Return (x, y) of the center of cell containing provided text 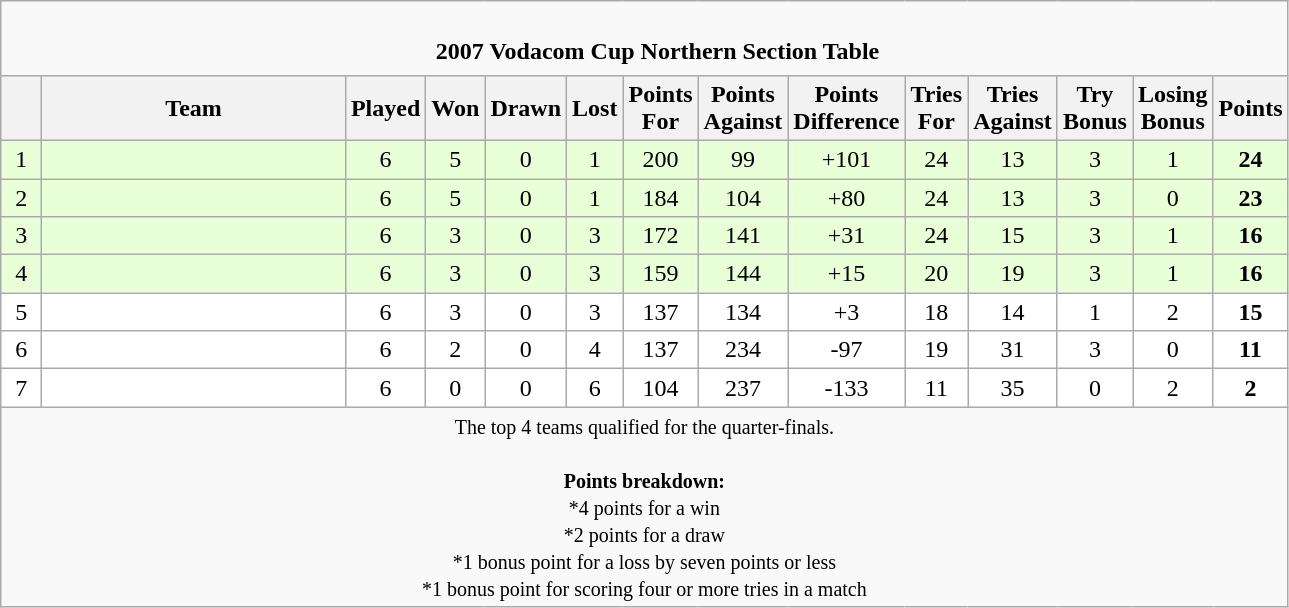
99 (743, 159)
+31 (846, 236)
Lost (595, 108)
184 (660, 197)
Won (456, 108)
-97 (846, 350)
23 (1250, 197)
Try Bonus (1094, 108)
Played (385, 108)
+15 (846, 274)
Losing Bonus (1172, 108)
18 (936, 312)
7 (22, 388)
-133 (846, 388)
Points For (660, 108)
Team (194, 108)
+101 (846, 159)
Points Difference (846, 108)
134 (743, 312)
144 (743, 274)
+80 (846, 197)
234 (743, 350)
159 (660, 274)
35 (1013, 388)
20 (936, 274)
172 (660, 236)
14 (1013, 312)
Points (1250, 108)
Tries For (936, 108)
237 (743, 388)
200 (660, 159)
Tries Against (1013, 108)
31 (1013, 350)
141 (743, 236)
Points Against (743, 108)
Drawn (526, 108)
+3 (846, 312)
